Return (X, Y) of the center of cell containing provided text 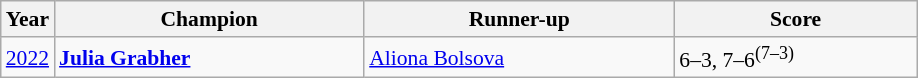
Year (28, 19)
Champion (209, 19)
6–3, 7–6(7–3) (796, 58)
2022 (28, 58)
Score (796, 19)
Aliona Bolsova (519, 58)
Julia Grabher (209, 58)
Runner-up (519, 19)
